Pinpoint the cell where the given text exists, returning its (X, Y) midpoint coordinate. 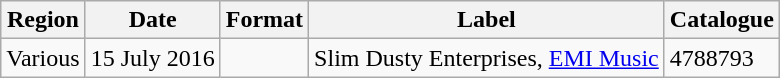
Slim Dusty Enterprises, EMI Music (487, 58)
Various (43, 58)
Label (487, 20)
Format (264, 20)
Date (152, 20)
Region (43, 20)
4788793 (722, 58)
Catalogue (722, 20)
15 July 2016 (152, 58)
